Return the (x, y) coordinate for the center point of the cell that contains the specified text.  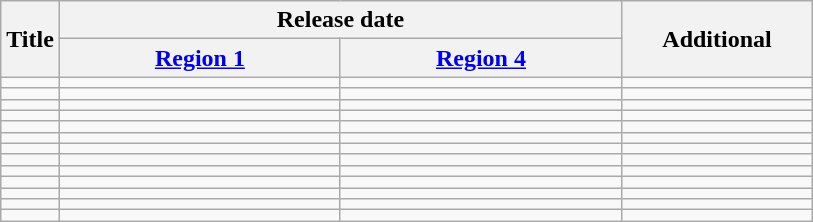
Title (30, 39)
Region 4 (480, 58)
Release date (340, 20)
Region 1 (200, 58)
Additional (716, 39)
